Locate the cell with the specified text and output its [x, y] center coordinate. 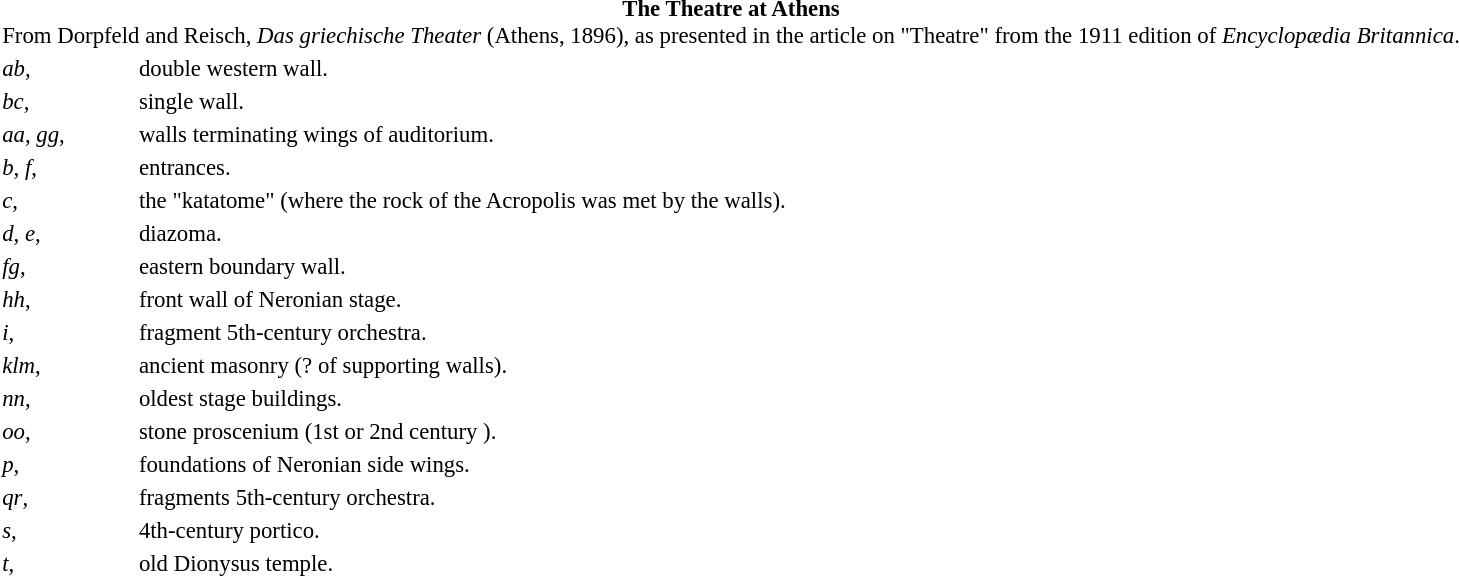
hh, [68, 299]
klm, [68, 365]
c, [68, 200]
oo, [68, 431]
nn, [68, 398]
qr, [68, 497]
aa, gg, [68, 134]
bc, [68, 101]
s, [68, 530]
i, [68, 332]
fg, [68, 266]
b, f, [68, 167]
p, [68, 464]
ab, [68, 68]
d, e, [68, 233]
